Scan for the cell matching the given text and deliver its [X, Y] coordinate at center. 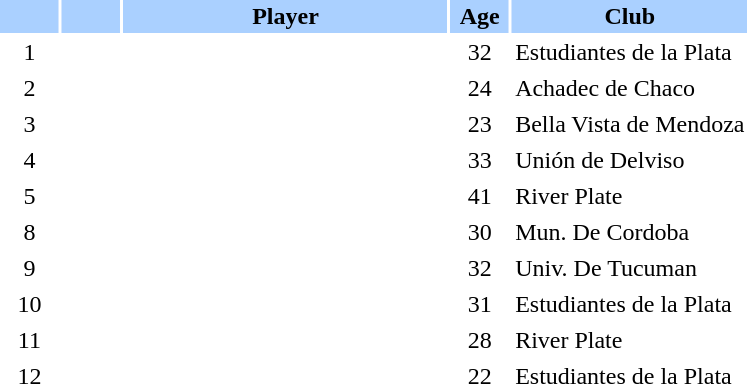
11 [30, 340]
1 [30, 52]
Club [630, 16]
28 [480, 340]
33 [480, 160]
Age [480, 16]
24 [480, 88]
Mun. De Cordoba [630, 232]
Bella Vista de Mendoza [630, 124]
8 [30, 232]
4 [30, 160]
10 [30, 304]
30 [480, 232]
2 [30, 88]
Univ. De Tucuman [630, 268]
23 [480, 124]
5 [30, 196]
41 [480, 196]
Achadec de Chaco [630, 88]
31 [480, 304]
9 [30, 268]
Unión de Delviso [630, 160]
Player [286, 16]
3 [30, 124]
